Provide the [x, y] coordinate of the cell's center where the given text is located.  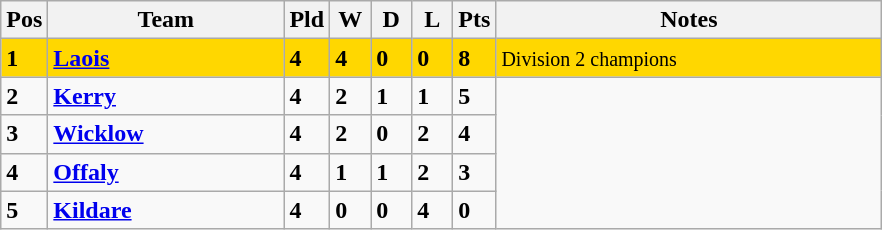
Kildare [166, 210]
Division 2 champions [689, 58]
Pld [307, 20]
Laois [166, 58]
Offaly [166, 172]
Notes [689, 20]
Pts [474, 20]
8 [474, 58]
W [350, 20]
Team [166, 20]
L [432, 20]
Pos [24, 20]
Kerry [166, 96]
D [392, 20]
Wicklow [166, 134]
